For the text-containing cell, return its midpoint in [x, y] coordinate format. 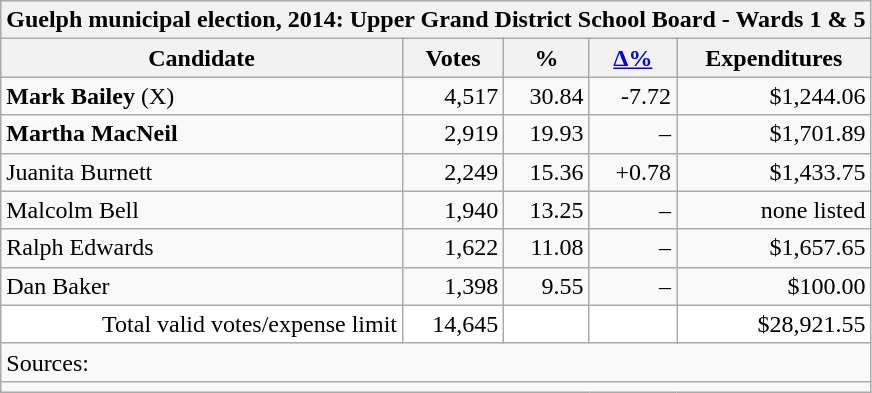
19.93 [546, 134]
Martha MacNeil [202, 134]
Votes [454, 58]
+0.78 [632, 172]
4,517 [454, 96]
2,919 [454, 134]
Guelph municipal election, 2014: Upper Grand District School Board - Wards 1 & 5 [436, 20]
$1,433.75 [774, 172]
15.36 [546, 172]
Expenditures [774, 58]
Malcolm Bell [202, 210]
Juanita Burnett [202, 172]
14,645 [454, 324]
$1,657.65 [774, 248]
11.08 [546, 248]
Total valid votes/expense limit [202, 324]
Mark Bailey (X) [202, 96]
13.25 [546, 210]
Δ% [632, 58]
none listed [774, 210]
30.84 [546, 96]
Dan Baker [202, 286]
1,940 [454, 210]
1,398 [454, 286]
% [546, 58]
-7.72 [632, 96]
Ralph Edwards [202, 248]
$1,244.06 [774, 96]
Sources: [436, 362]
Candidate [202, 58]
1,622 [454, 248]
9.55 [546, 286]
2,249 [454, 172]
$100.00 [774, 286]
$1,701.89 [774, 134]
$28,921.55 [774, 324]
